Locate the cell with the specified text and output its (X, Y) center coordinate. 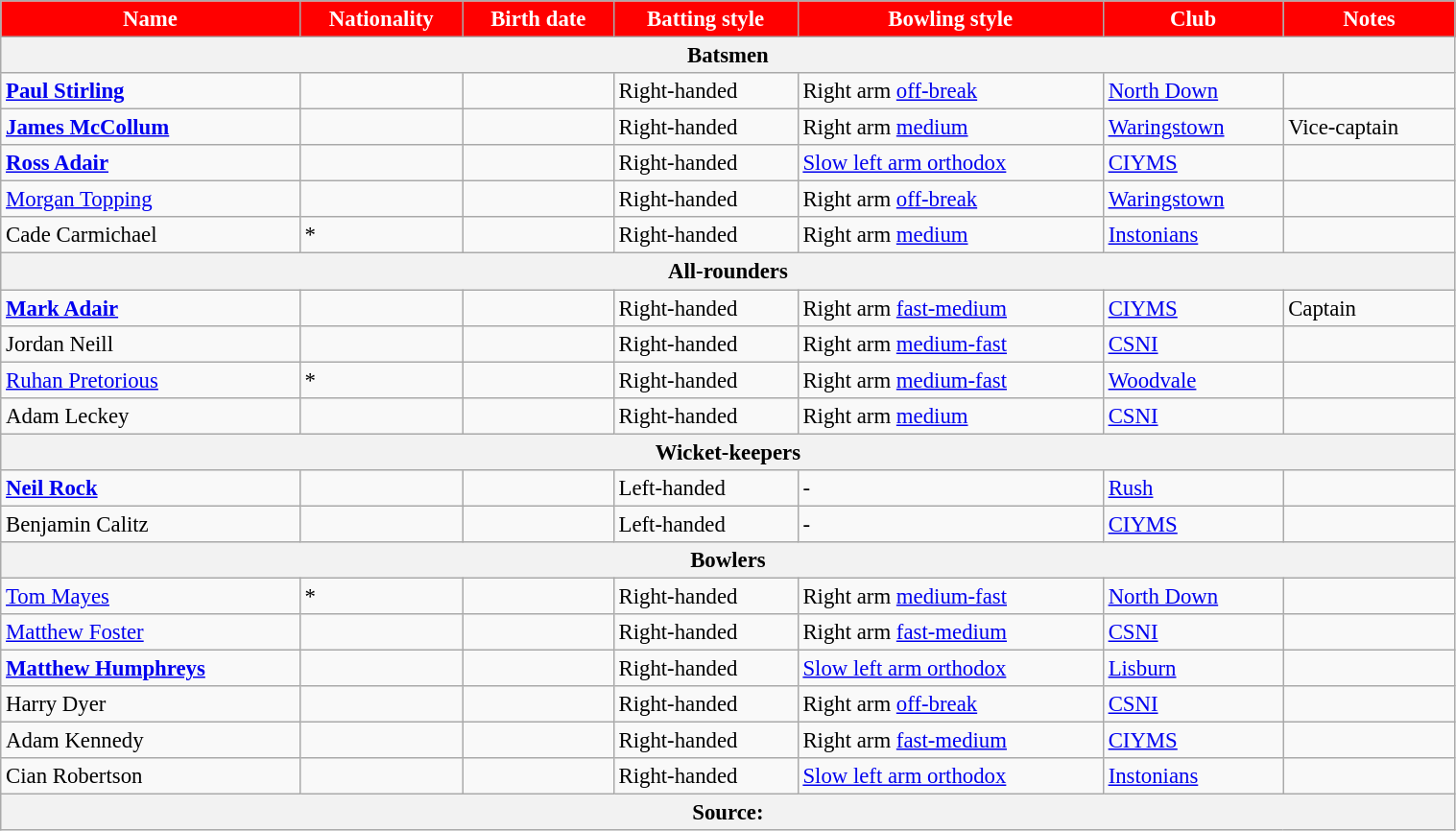
Jordan Neill (150, 344)
Captain (1369, 308)
Adam Kennedy (150, 741)
Cian Robertson (150, 776)
Woodvale (1193, 380)
Birth date (537, 19)
Neil Rock (150, 488)
Bowling style (950, 19)
Nationality (381, 19)
Name (150, 19)
Harry Dyer (150, 704)
Tom Mayes (150, 596)
Matthew Foster (150, 632)
Notes (1369, 19)
Vice-captain (1369, 128)
Cade Carmichael (150, 235)
Benjamin Calitz (150, 524)
Source: (728, 813)
Morgan Topping (150, 200)
Rush (1193, 488)
Matthew Humphreys (150, 669)
Ruhan Pretorious (150, 380)
Adam Leckey (150, 415)
Paul Stirling (150, 91)
Batting style (705, 19)
Bowlers (728, 560)
Batsmen (728, 56)
James McCollum (150, 128)
Wicket-keepers (728, 452)
Club (1193, 19)
Lisburn (1193, 669)
Ross Adair (150, 163)
Mark Adair (150, 308)
All-rounders (728, 272)
